Provide the (x, y) coordinate of the cell's center where the given text is located.  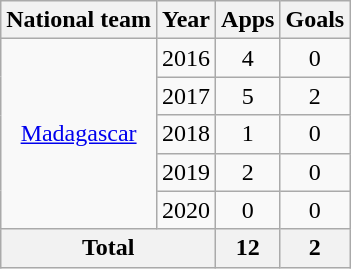
12 (248, 248)
National team (79, 20)
2018 (186, 134)
Year (186, 20)
5 (248, 96)
Goals (315, 20)
Madagascar (79, 134)
4 (248, 58)
Apps (248, 20)
2019 (186, 172)
2017 (186, 96)
2016 (186, 58)
Total (108, 248)
2020 (186, 210)
1 (248, 134)
